Locate the cell with the specified text and output its (x, y) center coordinate. 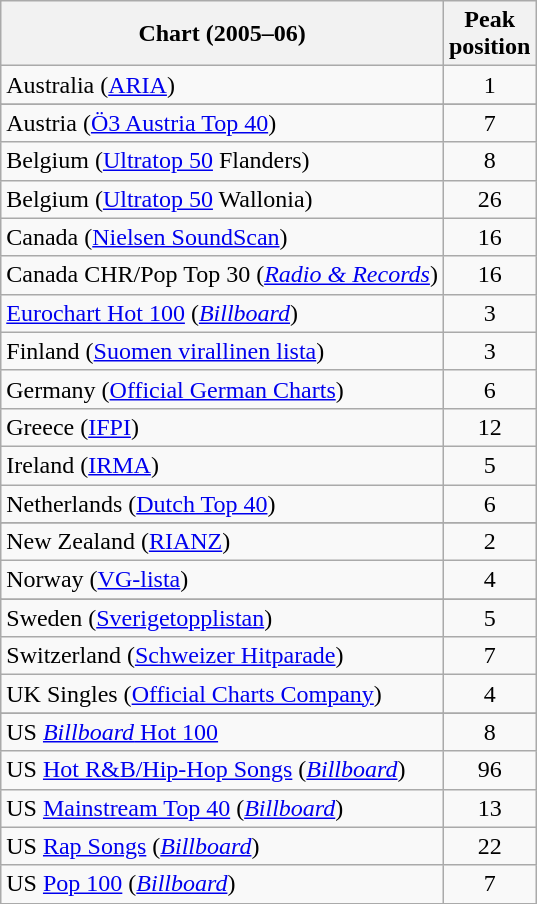
US Rap Songs (Billboard) (222, 846)
Chart (2005–06) (222, 34)
Greece (IFPI) (222, 427)
US Hot R&B/Hip-Hop Songs (Billboard) (222, 770)
Australia (ARIA) (222, 85)
13 (489, 808)
96 (489, 770)
UK Singles (Official Charts Company) (222, 694)
US Mainstream Top 40 (Billboard) (222, 808)
12 (489, 427)
Germany (Official German Charts) (222, 389)
Eurochart Hot 100 (Billboard) (222, 313)
Canada (Nielsen SoundScan) (222, 237)
26 (489, 199)
Netherlands (Dutch Top 40) (222, 503)
Norway (VG-lista) (222, 580)
US Pop 100 (Billboard) (222, 884)
Belgium (Ultratop 50 Flanders) (222, 161)
Ireland (IRMA) (222, 465)
Finland (Suomen virallinen lista) (222, 351)
Austria (Ö3 Austria Top 40) (222, 123)
Belgium (Ultratop 50 Wallonia) (222, 199)
New Zealand (RIANZ) (222, 542)
Switzerland (Schweizer Hitparade) (222, 656)
22 (489, 846)
Canada CHR/Pop Top 30 (Radio & Records) (222, 275)
US Billboard Hot 100 (222, 732)
Sweden (Sverigetopplistan) (222, 618)
1 (489, 85)
Peakposition (489, 34)
2 (489, 542)
